For the text-containing cell, return its midpoint in (x, y) coordinate format. 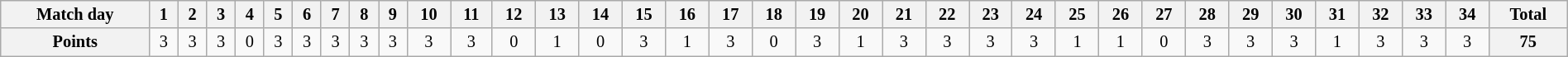
Match day (75, 14)
16 (687, 14)
30 (1293, 14)
18 (773, 14)
8 (364, 14)
6 (308, 14)
4 (250, 14)
22 (947, 14)
13 (557, 14)
25 (1077, 14)
9 (394, 14)
31 (1337, 14)
10 (428, 14)
17 (730, 14)
28 (1207, 14)
11 (471, 14)
5 (278, 14)
20 (860, 14)
32 (1380, 14)
2 (192, 14)
14 (600, 14)
34 (1467, 14)
12 (514, 14)
Points (75, 42)
19 (817, 14)
27 (1164, 14)
15 (643, 14)
21 (904, 14)
Total (1528, 14)
29 (1250, 14)
7 (336, 14)
75 (1528, 42)
33 (1424, 14)
26 (1121, 14)
24 (1034, 14)
23 (991, 14)
